Identify which cell holds the provided text, then report its [x, y] central coordinate. 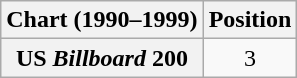
Chart (1990–1999) [102, 20]
Position [250, 20]
US Billboard 200 [102, 58]
3 [250, 58]
